Output the [x, y] coordinate of the center of the cell containing the given text.  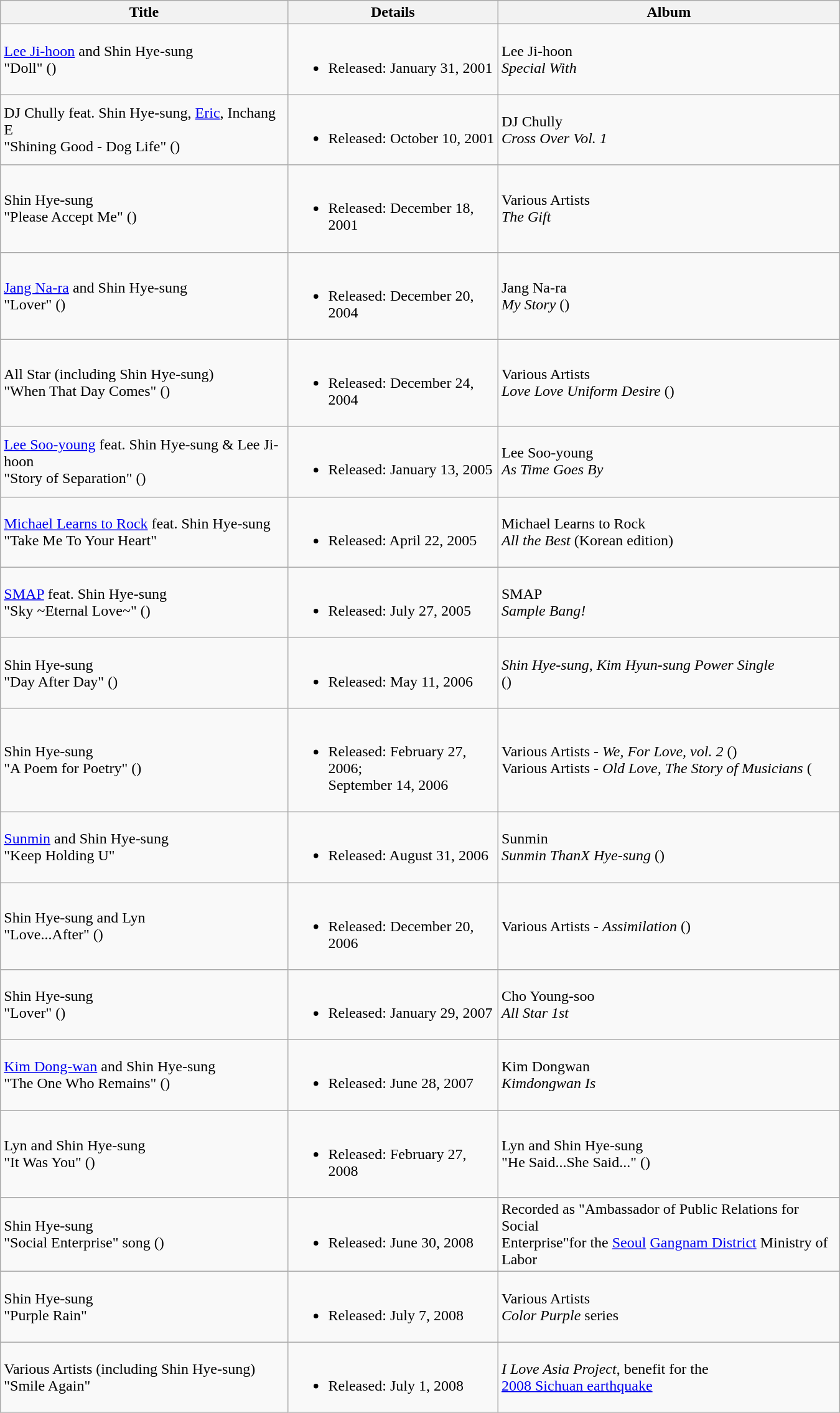
Released: January 13, 2005 [393, 462]
Cho Young-sooAll Star 1st [668, 1005]
Lyn and Shin Hye-sung"It Was You" () [144, 1154]
Various ArtistsThe Gift [668, 209]
SunminSunmin ThanX Hye-sung () [668, 847]
Kim DongwanKimdongwan Is [668, 1076]
Shin Hye-sung"Lover" () [144, 1005]
Shin Hye-sung"Day After Day" () [144, 672]
Released: June 28, 2007 [393, 1076]
Lee Soo-young feat. Shin Hye-sung & Lee Ji-hoon"Story of Separation" () [144, 462]
Sunmin and Shin Hye-sung"Keep Holding U" [144, 847]
Released: December 24, 2004 [393, 383]
Jang Na-raMy Story () [668, 296]
Various Artists - We, For Love, vol. 2 ()Various Artists - Old Love, The Story of Musicians ( [668, 759]
Kim Dong-wan and Shin Hye-sung"The One Who Remains" () [144, 1076]
Released: February 27, 2008 [393, 1154]
Lee Soo-youngAs Time Goes By [668, 462]
Released: October 10, 2001 [393, 129]
Michael Learns to Rock All the Best (Korean edition) [668, 532]
Michael Learns to Rock feat. Shin Hye-sung"Take Me To Your Heart" [144, 532]
Released: July 1, 2008 [393, 1377]
Released: July 27, 2005 [393, 603]
Released: May 11, 2006 [393, 672]
Released: April 22, 2005 [393, 532]
Title [144, 12]
Various ArtistsColor Purple series [668, 1307]
Released: February 27, 2006;September 14, 2006 [393, 759]
All Star (including Shin Hye-sung)"When That Day Comes" () [144, 383]
Shin Hye-sung"Social Enterprise" song () [144, 1235]
Various Artists (including Shin Hye-sung)"Smile Again" [144, 1377]
Shin Hye-sung"A Poem for Poetry" () [144, 759]
Various ArtistsLove Love Uniform Desire () [668, 383]
Released: December 18, 2001 [393, 209]
DJ Chully feat. Shin Hye-sung, Eric, Inchang E"Shining Good - Dog Life" () [144, 129]
Released: December 20, 2004 [393, 296]
Lee Ji-hoonSpecial With [668, 60]
Lee Ji-hoon and Shin Hye-sung"Doll" () [144, 60]
Released: August 31, 2006 [393, 847]
Shin Hye-sung"Please Accept Me" () [144, 209]
SMAPSample Bang! [668, 603]
Details [393, 12]
Album [668, 12]
DJ ChullyCross Over Vol. 1 [668, 129]
SMAP feat. Shin Hye-sung"Sky ~Eternal Love~" () [144, 603]
Released: June 30, 2008 [393, 1235]
Jang Na-ra and Shin Hye-sung"Lover" () [144, 296]
Shin Hye-sung and Lyn"Love...After" () [144, 926]
I Love Asia Project, benefit for the 2008 Sichuan earthquake [668, 1377]
Released: January 29, 2007 [393, 1005]
Recorded as "Ambassador of Public Relations for SocialEnterprise"for the Seoul Gangnam District Ministry of Labor [668, 1235]
Released: December 20, 2006 [393, 926]
Shin Hye-sung"Purple Rain" [144, 1307]
Released: January 31, 2001 [393, 60]
Lyn and Shin Hye-sung"He Said...She Said..." () [668, 1154]
Shin Hye-sung, Kim Hyun-sung Power Single() [668, 672]
Various Artists - Assimilation () [668, 926]
Released: July 7, 2008 [393, 1307]
